Detect which cell encompasses the target text, then output its (x, y) center coordinate. 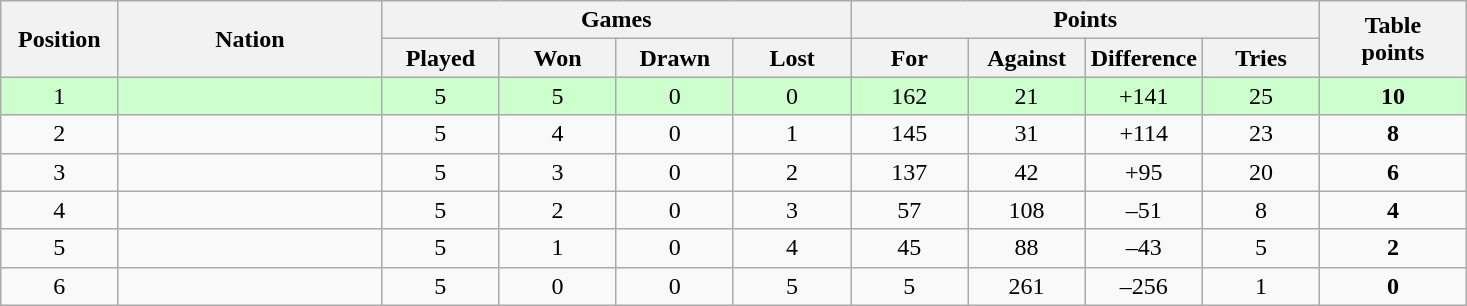
108 (1026, 210)
+114 (1144, 134)
162 (910, 96)
+141 (1144, 96)
31 (1026, 134)
Drawn (674, 58)
Against (1026, 58)
57 (910, 210)
21 (1026, 96)
Played (440, 58)
+95 (1144, 172)
–51 (1144, 210)
88 (1026, 248)
Position (60, 39)
Lost (792, 58)
261 (1026, 286)
Difference (1144, 58)
42 (1026, 172)
Points (1086, 20)
–43 (1144, 248)
23 (1260, 134)
137 (910, 172)
20 (1260, 172)
Tablepoints (1394, 39)
Tries (1260, 58)
Won (558, 58)
Games (616, 20)
–256 (1144, 286)
For (910, 58)
Nation (250, 39)
25 (1260, 96)
145 (910, 134)
10 (1394, 96)
45 (910, 248)
